Return (x, y) of the center of cell containing provided text 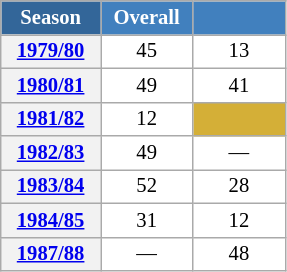
1982/83 (51, 153)
28 (239, 186)
1983/84 (51, 186)
45 (146, 51)
1984/85 (51, 220)
31 (146, 220)
1980/81 (51, 85)
Season (51, 17)
48 (239, 254)
1987/88 (51, 254)
Overall (146, 17)
52 (146, 186)
1979/80 (51, 51)
1981/82 (51, 119)
41 (239, 85)
13 (239, 51)
